Capture the cell that displays the provided text and extract its (X, Y) central coordinate. 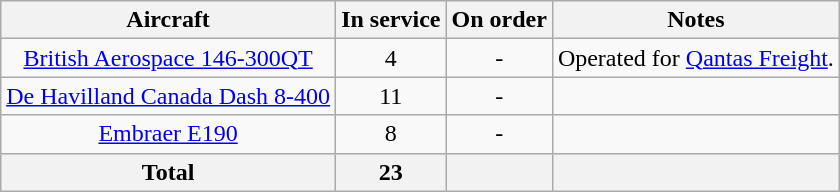
Total (168, 172)
Embraer E190 (168, 134)
Notes (696, 20)
On order (499, 20)
De Havilland Canada Dash 8-400 (168, 96)
In service (391, 20)
British Aerospace 146-300QT (168, 58)
23 (391, 172)
8 (391, 134)
Operated for Qantas Freight. (696, 58)
11 (391, 96)
4 (391, 58)
Aircraft (168, 20)
